Extract the (X, Y) coordinate from the center of the cell holding the provided text.  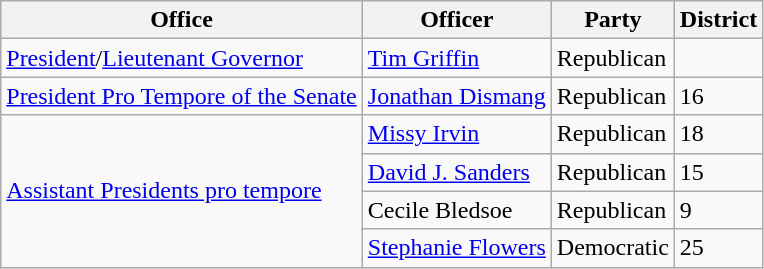
Jonathan Dismang (456, 96)
Officer (456, 20)
15 (718, 172)
18 (718, 134)
Office (182, 20)
16 (718, 96)
Missy Irvin (456, 134)
Tim Griffin (456, 58)
President/Lieutenant Governor (182, 58)
9 (718, 210)
David J. Sanders (456, 172)
Cecile Bledsoe (456, 210)
President Pro Tempore of the Senate (182, 96)
Democratic (612, 248)
Assistant Presidents pro tempore (182, 191)
Party (612, 20)
District (718, 20)
25 (718, 248)
Stephanie Flowers (456, 248)
